Provide the (X, Y) coordinate of the cell's center where the given text is located.  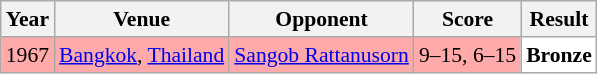
Bronze (559, 55)
Bangkok, Thailand (142, 55)
Score (468, 19)
Year (28, 19)
Sangob Rattanusorn (322, 55)
Opponent (322, 19)
Venue (142, 19)
9–15, 6–15 (468, 55)
Result (559, 19)
1967 (28, 55)
